Return [X, Y] of the center of cell containing provided text 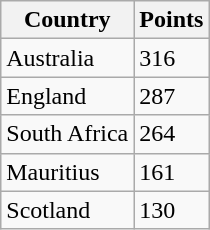
Points [172, 20]
130 [172, 210]
Mauritius [68, 172]
Australia [68, 58]
South Africa [68, 134]
Country [68, 20]
264 [172, 134]
161 [172, 172]
England [68, 96]
287 [172, 96]
Scotland [68, 210]
316 [172, 58]
